Output the [x, y] coordinate of the center of the cell containing the given text.  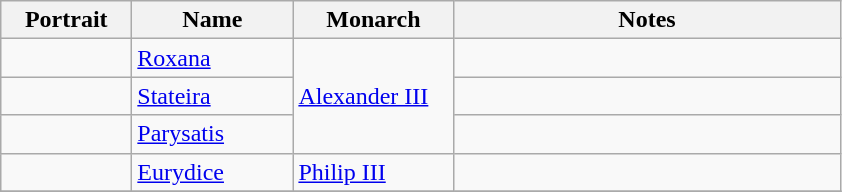
Alexander III [374, 96]
Notes [647, 20]
Monarch [374, 20]
Philip III [374, 172]
Eurydice [212, 172]
Name [212, 20]
Roxana [212, 58]
Portrait [66, 20]
Parysatis [212, 134]
Stateira [212, 96]
